Find where the given text appears and provide that cell's center as (x, y) coordinate. 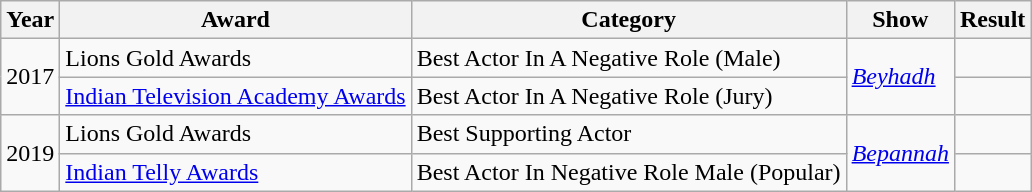
Year (30, 20)
Award (236, 20)
Best Actor In A Negative Role (Jury) (628, 96)
Beyhadh (900, 77)
Indian Television Academy Awards (236, 96)
Indian Telly Awards (236, 172)
Best Actor In A Negative Role (Male) (628, 58)
Bepannah (900, 153)
2017 (30, 77)
Best Supporting Actor (628, 134)
2019 (30, 153)
Show (900, 20)
Best Actor In Negative Role Male (Popular) (628, 172)
Result (992, 20)
Category (628, 20)
